From the cell containing the given text, extract its center point as [x, y] coordinate. 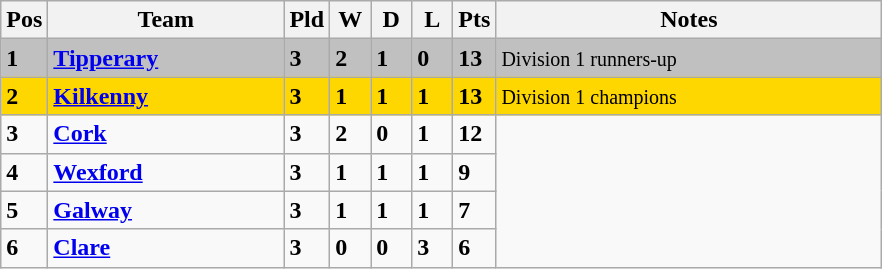
9 [474, 172]
Cork [166, 134]
Clare [166, 248]
5 [24, 210]
D [392, 20]
Division 1 runners-up [689, 58]
Kilkenny [166, 96]
Tipperary [166, 58]
4 [24, 172]
Pos [24, 20]
7 [474, 210]
Wexford [166, 172]
Notes [689, 20]
Pld [307, 20]
W [350, 20]
Pts [474, 20]
Galway [166, 210]
Team [166, 20]
Division 1 champions [689, 96]
12 [474, 134]
L [432, 20]
